For the text-containing cell, return its midpoint in (x, y) coordinate format. 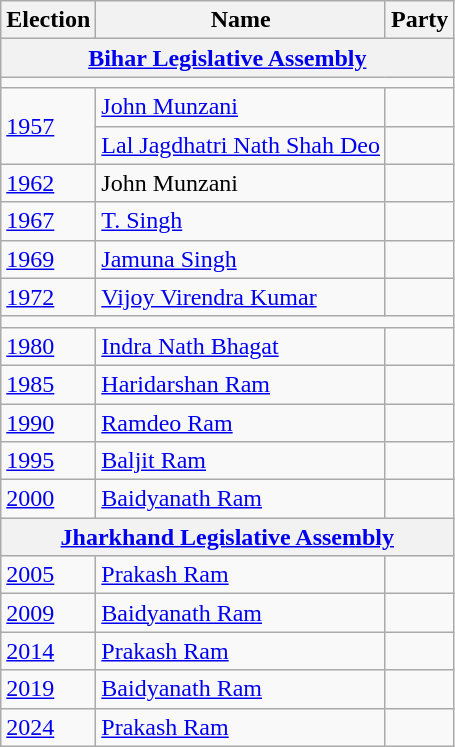
Jharkhand Legislative Assembly (228, 537)
Vijoy Virendra Kumar (241, 297)
1957 (48, 126)
1969 (48, 259)
1990 (48, 423)
1980 (48, 346)
Ramdeo Ram (241, 423)
2005 (48, 575)
2000 (48, 499)
Election (48, 20)
2019 (48, 689)
1962 (48, 183)
Party (419, 20)
Jamuna Singh (241, 259)
Haridarshan Ram (241, 384)
T. Singh (241, 221)
Baljit Ram (241, 461)
Bihar Legislative Assembly (228, 58)
2024 (48, 727)
Indra Nath Bhagat (241, 346)
Name (241, 20)
1995 (48, 461)
2014 (48, 651)
1985 (48, 384)
1967 (48, 221)
Lal Jagdhatri Nath Shah Deo (241, 145)
1972 (48, 297)
2009 (48, 613)
